Determine the (X, Y) coordinate at the center of the cell enclosing the given text.  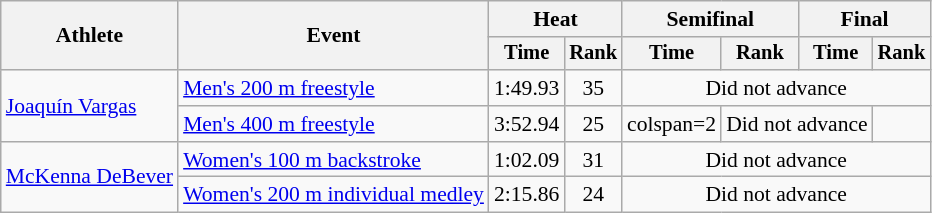
Men's 400 m freestyle (334, 124)
colspan=2 (672, 124)
1:49.93 (526, 88)
Men's 200 m freestyle (334, 88)
Heat (556, 19)
Women's 100 m backstroke (334, 160)
25 (593, 124)
Athlete (90, 36)
Event (334, 36)
24 (593, 195)
Women's 200 m individual medley (334, 195)
31 (593, 160)
35 (593, 88)
2:15.86 (526, 195)
1:02.09 (526, 160)
3:52.94 (526, 124)
Semifinal (710, 19)
Final (865, 19)
Joaquín Vargas (90, 106)
McKenna DeBever (90, 178)
